Output the (X, Y) coordinate of the center of the cell containing the given text.  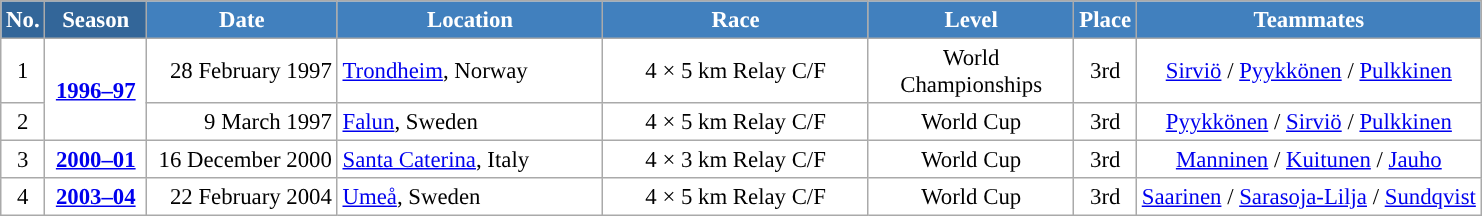
Place (1105, 20)
Race (736, 20)
Manninen / Kuitunen / Jauho (1308, 160)
Location (470, 20)
Season (96, 20)
Falun, Sweden (470, 122)
Sirviö / Pyykkönen / Pulkkinen (1308, 72)
1 (23, 72)
2 (23, 122)
Date (242, 20)
No. (23, 20)
4 (23, 197)
2003–04 (96, 197)
3 (23, 160)
Saarinen / Sarasoja-Lilja / Sundqvist (1308, 197)
World Championships (971, 72)
2000–01 (96, 160)
1996–97 (96, 90)
22 February 2004 (242, 197)
Level (971, 20)
Santa Caterina, Italy (470, 160)
4 × 3 km Relay C/F (736, 160)
9 March 1997 (242, 122)
28 February 1997 (242, 72)
16 December 2000 (242, 160)
Trondheim, Norway (470, 72)
Teammates (1308, 20)
Umeå, Sweden (470, 197)
Pyykkönen / Sirviö / Pulkkinen (1308, 122)
